Extract the (x, y) coordinate from the center of the cell holding the provided text.  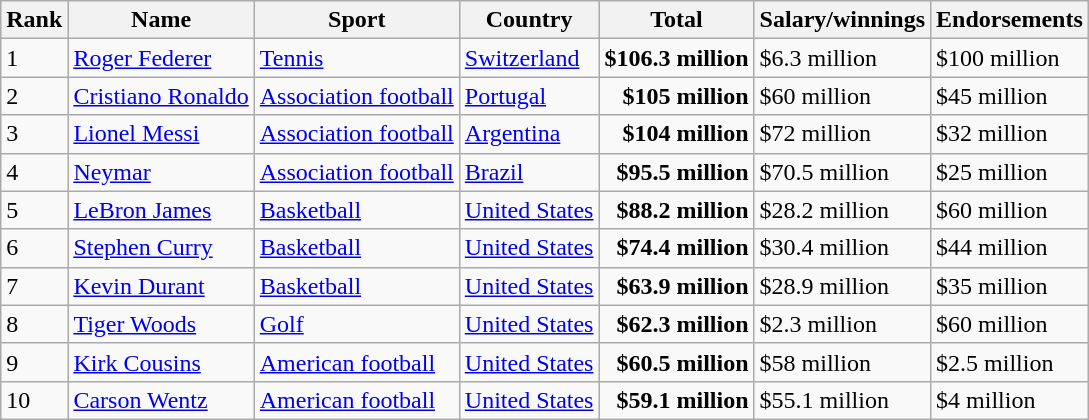
$2.3 million (842, 324)
$28.9 million (842, 286)
5 (34, 210)
$44 million (1010, 248)
Switzerland (529, 58)
Kevin Durant (161, 286)
8 (34, 324)
9 (34, 362)
$95.5 million (676, 172)
Carson Wentz (161, 400)
$30.4 million (842, 248)
$6.3 million (842, 58)
$35 million (1010, 286)
$45 million (1010, 96)
4 (34, 172)
Tiger Woods (161, 324)
$32 million (1010, 134)
$100 million (1010, 58)
Lionel Messi (161, 134)
$25 million (1010, 172)
$72 million (842, 134)
Argentina (529, 134)
6 (34, 248)
Cristiano Ronaldo (161, 96)
Kirk Cousins (161, 362)
3 (34, 134)
$62.3 million (676, 324)
10 (34, 400)
Tennis (356, 58)
$58 million (842, 362)
$59.1 million (676, 400)
Stephen Curry (161, 248)
$70.5 million (842, 172)
Brazil (529, 172)
$55.1 million (842, 400)
$2.5 million (1010, 362)
Neymar (161, 172)
Sport (356, 20)
$104 million (676, 134)
7 (34, 286)
1 (34, 58)
$106.3 million (676, 58)
$4 million (1010, 400)
LeBron James (161, 210)
Endorsements (1010, 20)
Roger Federer (161, 58)
$88.2 million (676, 210)
$74.4 million (676, 248)
Golf (356, 324)
Total (676, 20)
Country (529, 20)
$60.5 million (676, 362)
$63.9 million (676, 286)
$105 million (676, 96)
Portugal (529, 96)
2 (34, 96)
$28.2 million (842, 210)
Name (161, 20)
Salary/winnings (842, 20)
Rank (34, 20)
